For the text-containing cell, return its midpoint in [x, y] coordinate format. 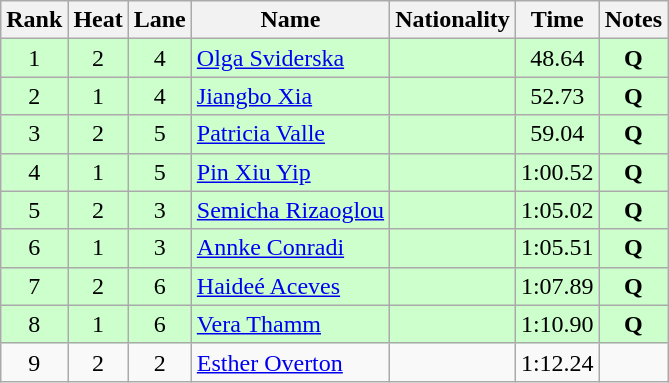
1:10.90 [557, 324]
Jiangbo Xia [290, 96]
Haideé Aceves [290, 286]
7 [34, 286]
Rank [34, 20]
1:12.24 [557, 362]
Lane [160, 20]
Notes [633, 20]
Esther Overton [290, 362]
59.04 [557, 134]
Time [557, 20]
9 [34, 362]
Name [290, 20]
Patricia Valle [290, 134]
1:05.02 [557, 210]
1:05.51 [557, 248]
Semicha Rizaoglou [290, 210]
8 [34, 324]
48.64 [557, 58]
Annke Conradi [290, 248]
1:00.52 [557, 172]
52.73 [557, 96]
Pin Xiu Yip [290, 172]
1:07.89 [557, 286]
Olga Sviderska [290, 58]
Heat [98, 20]
Nationality [453, 20]
Vera Thamm [290, 324]
